Return [x, y] of the center of cell containing provided text 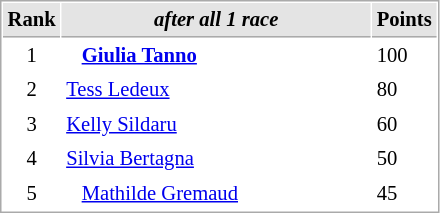
Kelly Sildaru [216, 124]
100 [404, 56]
Giulia Tanno [216, 56]
Points [404, 20]
5 [32, 194]
after all 1 race [216, 20]
45 [404, 194]
80 [404, 90]
1 [32, 56]
Silvia Bertagna [216, 158]
Tess Ledeux [216, 90]
50 [404, 158]
4 [32, 158]
2 [32, 90]
Mathilde Gremaud [216, 194]
60 [404, 124]
3 [32, 124]
Rank [32, 20]
